Return [x, y] of the center of cell containing provided text 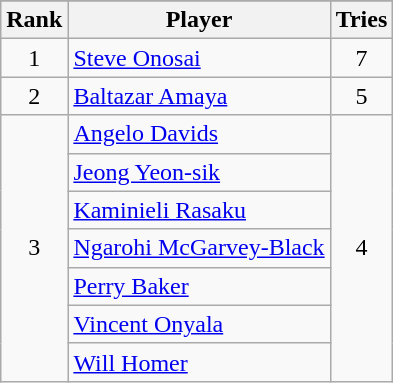
2 [34, 96]
7 [362, 58]
3 [34, 248]
4 [362, 248]
1 [34, 58]
Kaminieli Rasaku [199, 210]
Player [199, 20]
Jeong Yeon-sik [199, 172]
Baltazar Amaya [199, 96]
Ngarohi McGarvey-Black [199, 248]
Perry Baker [199, 286]
Steve Onosai [199, 58]
5 [362, 96]
Vincent Onyala [199, 324]
Rank [34, 20]
Tries [362, 20]
Will Homer [199, 362]
Angelo Davids [199, 134]
